Find where the given text appears and provide that cell's center as [x, y] coordinate. 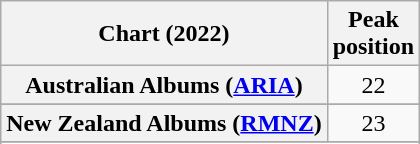
23 [373, 123]
New Zealand Albums (RMNZ) [164, 123]
Chart (2022) [164, 34]
22 [373, 85]
Australian Albums (ARIA) [164, 85]
Peak position [373, 34]
